From the cell containing the given text, extract its center point as (x, y) coordinate. 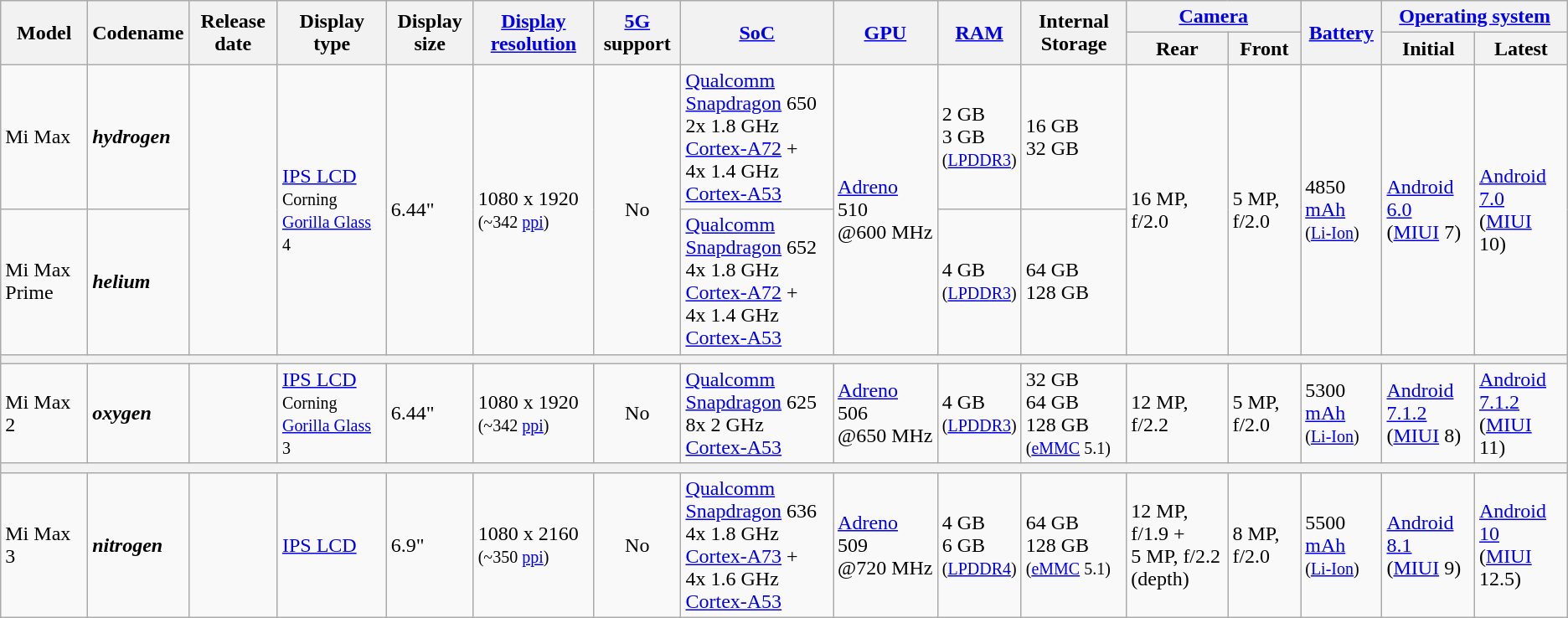
Mi Max 3 (44, 544)
Front (1265, 49)
5300 mAh(Li-Ion) (1342, 414)
5G support (637, 33)
hydrogen (138, 137)
2 GB3 GB(LPDDR3) (979, 137)
16 GB32 GB (1074, 137)
8 MP, f/2.0 (1265, 544)
Mi Max Prime (44, 281)
IPS LCDCorning Gorilla Glass 3 (332, 414)
IPS LCDCorning Gorilla Glass 4 (332, 209)
Latest (1521, 49)
GPU (886, 33)
Adreno 509@720 MHz (886, 544)
Display resolution (533, 33)
Model (44, 33)
oxygen (138, 414)
4 GB6 GB(LPDDR4) (979, 544)
Internal Storage (1074, 33)
Camera (1214, 17)
nitrogen (138, 544)
64 GB128 GB (1074, 281)
helium (138, 281)
Android 7.1.2(MIUI 8) (1429, 414)
1080 x 2160(~350 ppi) (533, 544)
Adreno 510@600 MHz (886, 209)
Android 6.0(MIUI 7) (1429, 209)
Release date (233, 33)
Adreno 506@650 MHz (886, 414)
Display type (332, 33)
Codename (138, 33)
Mi Max 2 (44, 414)
Mi Max (44, 137)
Qualcomm Snapdragon 6258x 2 GHz Cortex-A53 (757, 414)
IPS LCD (332, 544)
Android 10(MIUI 12.5) (1521, 544)
5500 mAh(Li-Ion) (1342, 544)
Operating system (1474, 17)
12 MP, f/2.2 (1178, 414)
Android 7.0(MIUI 10) (1521, 209)
6.9" (430, 544)
12 MP, f/1.9 +5 MP, f/2.2 (depth) (1178, 544)
Android 8.1(MIUI 9) (1429, 544)
RAM (979, 33)
SoC (757, 33)
Qualcomm Snapdragon 6364x 1.8 GHz Cortex-A73 +4x 1.6 GHz Cortex-A53 (757, 544)
4850 mAh(Li-Ion) (1342, 209)
Battery (1342, 33)
Initial (1429, 49)
Qualcomm Snapdragon 6524x 1.8 GHz Cortex-A72 +4x 1.4 GHz Cortex-A53 (757, 281)
Rear (1178, 49)
64 GB128 GB(eMMC 5.1) (1074, 544)
32 GB64 GB128 GB(eMMC 5.1) (1074, 414)
Qualcomm Snapdragon 6502x 1.8 GHz Cortex-A72 +4x 1.4 GHz Cortex-A53 (757, 137)
Android 7.1.2(MIUI 11) (1521, 414)
16 MP, f/2.0 (1178, 209)
Display size (430, 33)
